For the text-containing cell, return its midpoint in (x, y) coordinate format. 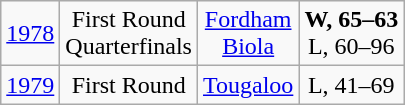
First Round (129, 85)
L, 41–69 (352, 85)
FordhamBiola (248, 34)
1978 (30, 34)
1979 (30, 85)
Tougaloo (248, 85)
First RoundQuarterfinals (129, 34)
W, 65–63L, 60–96 (352, 34)
